Return [X, Y] of the center of cell containing provided text 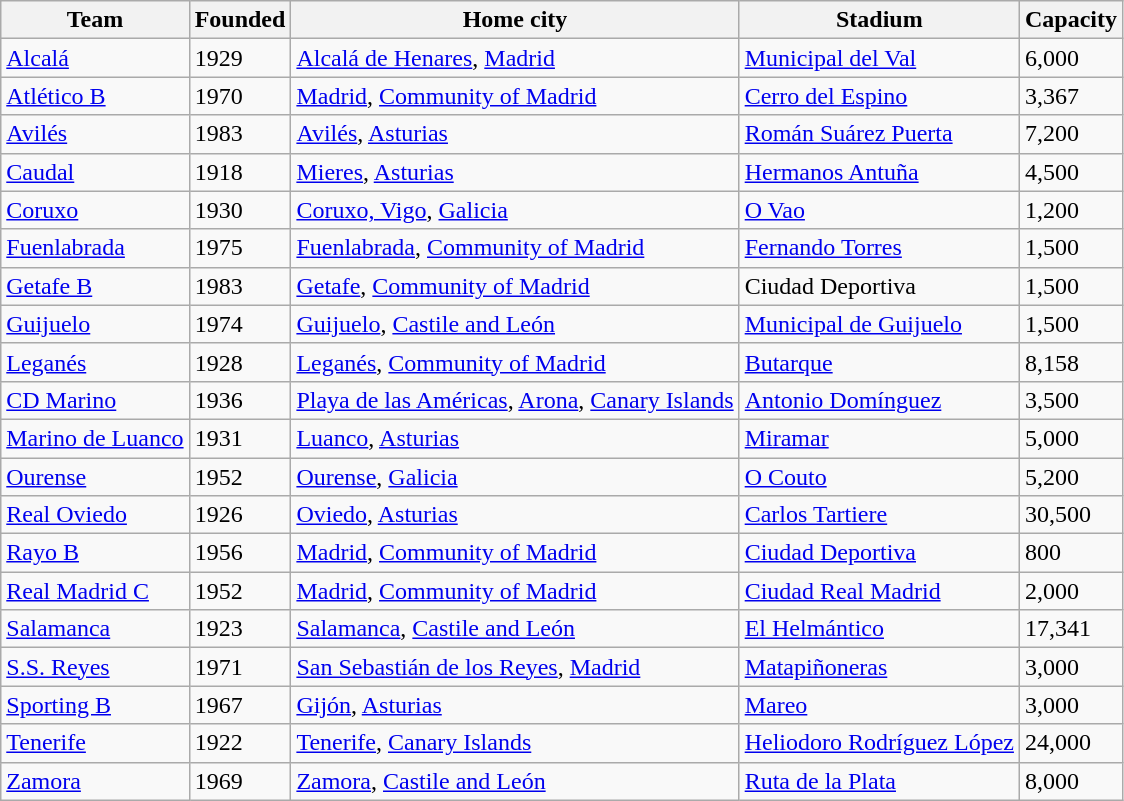
O Vao [879, 210]
San Sebastián de los Reyes, Madrid [515, 667]
Mieres, Asturias [515, 172]
1929 [240, 58]
Ourense [95, 477]
Coruxo, Vigo, Galicia [515, 210]
Getafe, Community of Madrid [515, 286]
1918 [240, 172]
Municipal del Val [879, 58]
8,000 [1070, 781]
8,158 [1070, 362]
24,000 [1070, 743]
Tenerife, Canary Islands [515, 743]
Real Madrid C [95, 591]
Ruta de la Plata [879, 781]
Román Suárez Puerta [879, 134]
Home city [515, 20]
Zamora, Castile and León [515, 781]
30,500 [1070, 515]
1928 [240, 362]
Municipal de Guijuelo [879, 324]
Capacity [1070, 20]
Mareo [879, 705]
Alcalá de Henares, Madrid [515, 58]
1970 [240, 96]
Avilés, Asturias [515, 134]
Caudal [95, 172]
Matapiñoneras [879, 667]
Leganés, Community of Madrid [515, 362]
Oviedo, Asturias [515, 515]
6,000 [1070, 58]
Stadium [879, 20]
5,200 [1070, 477]
1926 [240, 515]
S.S. Reyes [95, 667]
Butarque [879, 362]
Ourense, Galicia [515, 477]
Leganés [95, 362]
Ciudad Real Madrid [879, 591]
3,500 [1070, 400]
Playa de las Américas, Arona, Canary Islands [515, 400]
Heliodoro Rodríguez López [879, 743]
Miramar [879, 438]
1936 [240, 400]
1969 [240, 781]
Fernando Torres [879, 248]
O Couto [879, 477]
1930 [240, 210]
CD Marino [95, 400]
Atlético B [95, 96]
Alcalá [95, 58]
1922 [240, 743]
17,341 [1070, 629]
Salamanca [95, 629]
Founded [240, 20]
4,500 [1070, 172]
1931 [240, 438]
Carlos Tartiere [879, 515]
Gijón, Asturias [515, 705]
Avilés [95, 134]
Guijuelo [95, 324]
Real Oviedo [95, 515]
1967 [240, 705]
5,000 [1070, 438]
Sporting B [95, 705]
2,000 [1070, 591]
Fuenlabrada, Community of Madrid [515, 248]
Marino de Luanco [95, 438]
1923 [240, 629]
Rayo B [95, 553]
1974 [240, 324]
Tenerife [95, 743]
El Helmántico [879, 629]
Hermanos Antuña [879, 172]
Coruxo [95, 210]
Guijuelo, Castile and León [515, 324]
1971 [240, 667]
Cerro del Espino [879, 96]
800 [1070, 553]
Luanco, Asturias [515, 438]
Antonio Domínguez [879, 400]
Fuenlabrada [95, 248]
Team [95, 20]
7,200 [1070, 134]
1975 [240, 248]
Salamanca, Castile and León [515, 629]
1956 [240, 553]
3,367 [1070, 96]
Getafe B [95, 286]
1,200 [1070, 210]
Zamora [95, 781]
